Scan for the cell matching the given text and deliver its [x, y] coordinate at center. 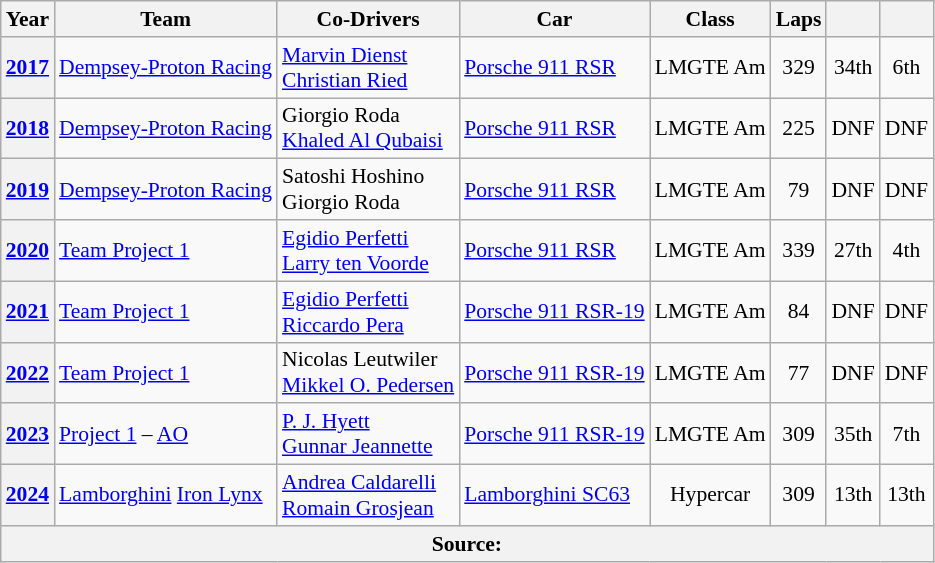
2018 [28, 128]
Satoshi Hoshino Giorgio Roda [368, 190]
2024 [28, 496]
Car [554, 19]
Lamborghini SC63 [554, 496]
2020 [28, 250]
Nicolas Leutwiler Mikkel O. Pedersen [368, 372]
Team [166, 19]
Class [710, 19]
2017 [28, 68]
329 [799, 68]
34th [852, 68]
Hypercar [710, 496]
79 [799, 190]
2021 [28, 312]
Egidio Perfetti Larry ten Voorde [368, 250]
P. J. Hyett Gunnar Jeannette [368, 434]
2023 [28, 434]
Marvin Dienst Christian Ried [368, 68]
7th [906, 434]
Andrea Caldarelli Romain Grosjean [368, 496]
4th [906, 250]
Source: [467, 544]
339 [799, 250]
35th [852, 434]
6th [906, 68]
27th [852, 250]
2019 [28, 190]
Laps [799, 19]
2022 [28, 372]
Giorgio Roda Khaled Al Qubaisi [368, 128]
Egidio Perfetti Riccardo Pera [368, 312]
84 [799, 312]
225 [799, 128]
Project 1 – AO [166, 434]
Lamborghini Iron Lynx [166, 496]
Co-Drivers [368, 19]
Year [28, 19]
77 [799, 372]
